Output the (x, y) coordinate of the center of the cell containing the given text.  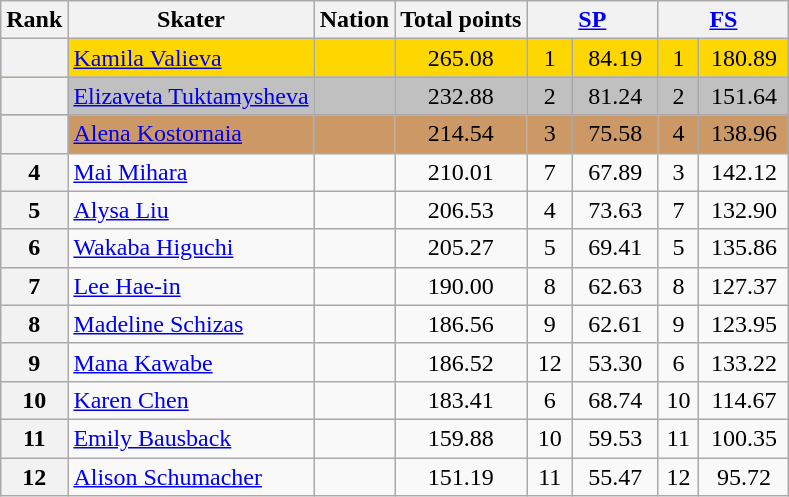
67.89 (616, 172)
Karen Chen (191, 400)
53.30 (616, 362)
142.12 (744, 172)
190.00 (461, 286)
151.64 (744, 96)
214.54 (461, 134)
159.88 (461, 438)
SP (592, 20)
Lee Hae-in (191, 286)
205.27 (461, 248)
62.61 (616, 324)
59.53 (616, 438)
206.53 (461, 210)
Alison Schumacher (191, 477)
133.22 (744, 362)
Rank (34, 20)
132.90 (744, 210)
135.86 (744, 248)
127.37 (744, 286)
68.74 (616, 400)
151.19 (461, 477)
Skater (191, 20)
186.56 (461, 324)
Total points (461, 20)
183.41 (461, 400)
Wakaba Higuchi (191, 248)
123.95 (744, 324)
Alysa Liu (191, 210)
Kamila Valieva (191, 58)
100.35 (744, 438)
186.52 (461, 362)
69.41 (616, 248)
180.89 (744, 58)
Madeline Schizas (191, 324)
84.19 (616, 58)
Mana Kawabe (191, 362)
138.96 (744, 134)
62.63 (616, 286)
81.24 (616, 96)
210.01 (461, 172)
55.47 (616, 477)
73.63 (616, 210)
FS (724, 20)
95.72 (744, 477)
232.88 (461, 96)
Mai Mihara (191, 172)
75.58 (616, 134)
Emily Bausback (191, 438)
Elizaveta Tuktamysheva (191, 96)
114.67 (744, 400)
Alena Kostornaia (191, 134)
265.08 (461, 58)
Nation (354, 20)
